Extract the [x, y] coordinate from the center of the cell holding the provided text.  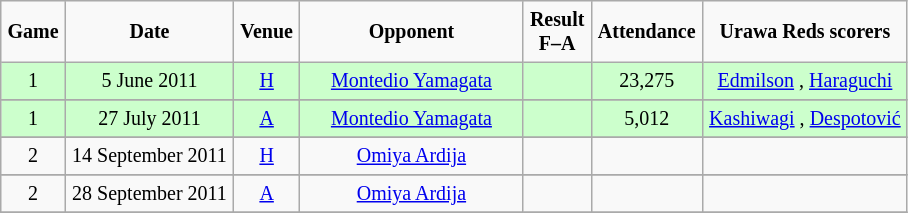
Kashiwagi , Despotović [804, 119]
Edmilson , Haraguchi [804, 81]
5,012 [646, 119]
Game [34, 32]
5 June 2011 [149, 81]
27 July 2011 [149, 119]
23,275 [646, 81]
Date [149, 32]
Venue [267, 32]
Urawa Reds scorers [804, 32]
Attendance [646, 32]
28 September 2011 [149, 194]
Opponent [412, 32]
ResultF–A [557, 32]
14 September 2011 [149, 156]
